Output the [x, y] coordinate of the center of the cell containing the given text.  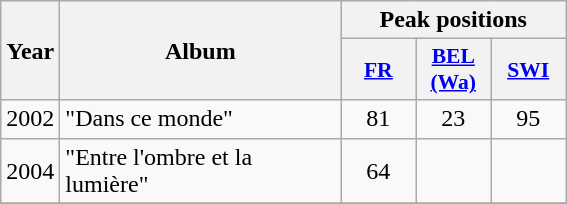
"Dans ce monde" [200, 119]
FR [378, 70]
95 [528, 119]
2002 [30, 119]
Album [200, 50]
Year [30, 50]
"Entre l'ombre et la lumière" [200, 170]
Peak positions [454, 20]
81 [378, 119]
2004 [30, 170]
64 [378, 170]
SWI [528, 70]
23 [454, 119]
BEL (Wa) [454, 70]
